Return (X, Y) of the center of cell containing provided text 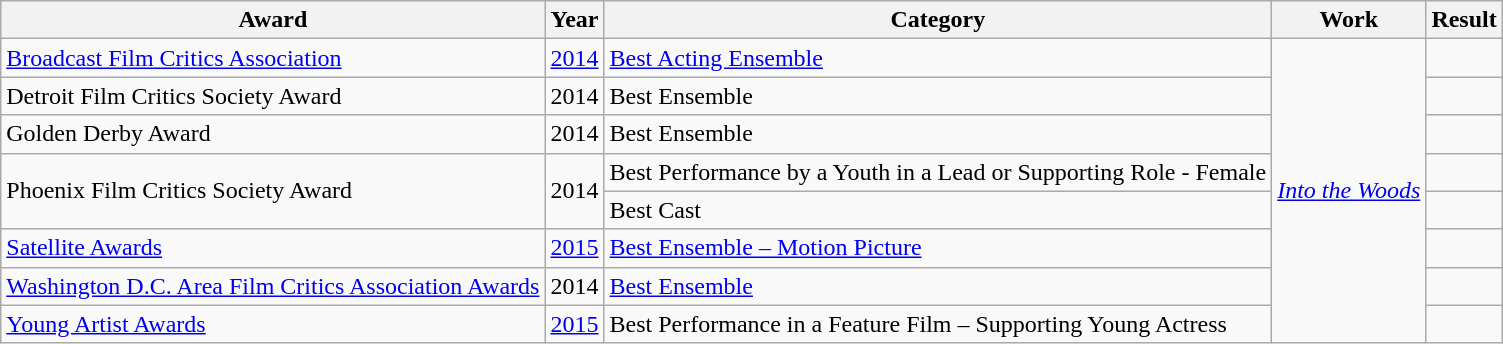
Year (574, 20)
Best Performance by a Youth in a Lead or Supporting Role - Female (938, 172)
Result (1464, 20)
Work (1349, 20)
Broadcast Film Critics Association (273, 58)
Award (273, 20)
Best Ensemble – Motion Picture (938, 248)
Into the Woods (1349, 191)
Washington D.C. Area Film Critics Association Awards (273, 286)
Best Performance in a Feature Film – Supporting Young Actress (938, 324)
Satellite Awards (273, 248)
Best Cast (938, 210)
Detroit Film Critics Society Award (273, 96)
Young Artist Awards (273, 324)
Phoenix Film Critics Society Award (273, 191)
Best Acting Ensemble (938, 58)
Category (938, 20)
Golden Derby Award (273, 134)
